Pinpoint the cell where the given text exists, returning its (X, Y) midpoint coordinate. 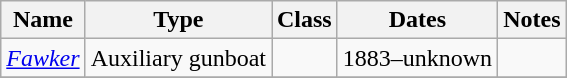
Class (305, 20)
Auxiliary gunboat (178, 58)
Notes (532, 20)
Fawker (43, 58)
Name (43, 20)
Dates (417, 20)
Type (178, 20)
1883–unknown (417, 58)
